Scan for the cell matching the given text and deliver its [x, y] coordinate at center. 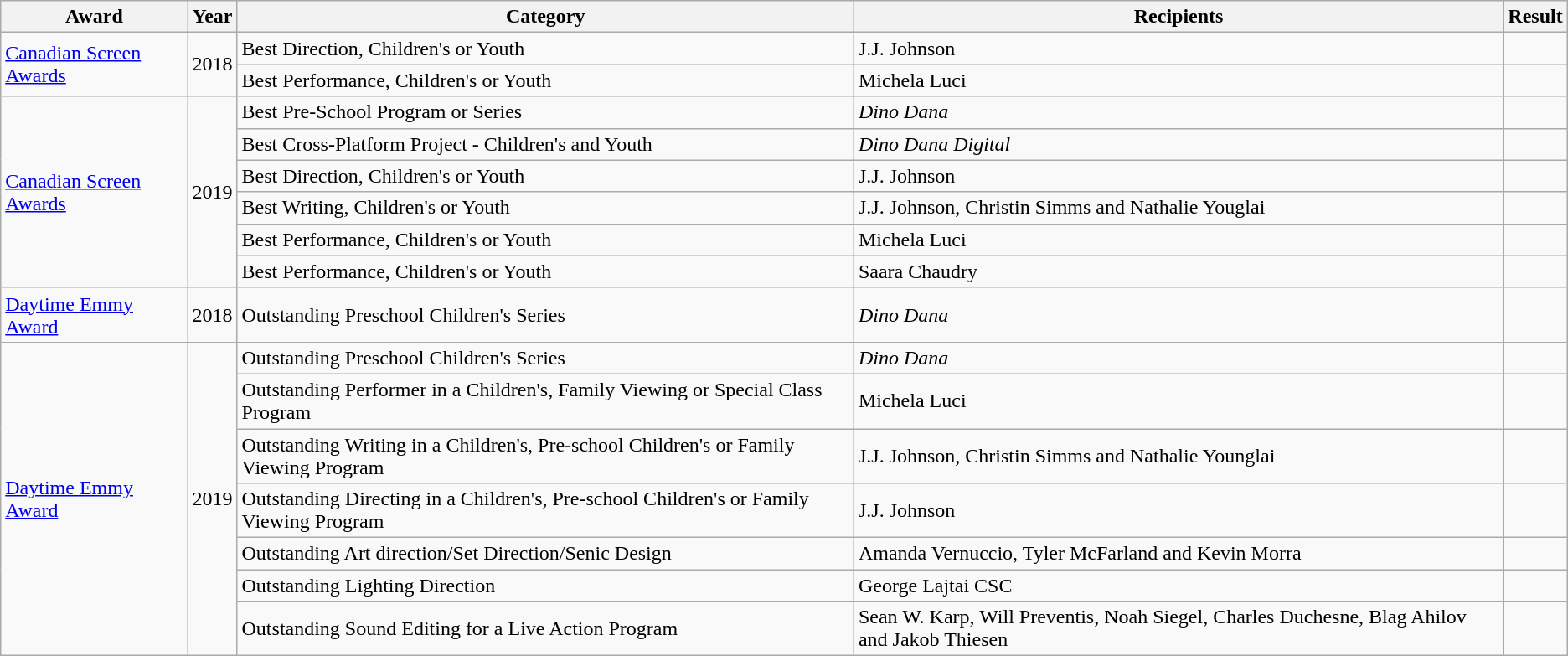
Outstanding Lighting Direction [545, 586]
Outstanding Writing in a Children's, Pre-school Children's or Family Viewing Program [545, 456]
Award [94, 17]
Saara Chaudry [1178, 271]
Sean W. Karp, Will Preventis, Noah Siegel, Charles Duchesne, Blag Ahilov and Jakob Thiesen [1178, 628]
Category [545, 17]
Dino Dana Digital [1178, 144]
Outstanding Sound Editing for a Live Action Program [545, 628]
Outstanding Art direction/Set Direction/Senic Design [545, 554]
Best Pre-School Program or Series [545, 112]
Best Cross-Platform Project - Children's and Youth [545, 144]
Result [1535, 17]
Outstanding Performer in a Children's, Family Viewing or Special Class Program [545, 400]
J.J. Johnson, Christin Simms and Nathalie Youglai [1178, 208]
J.J. Johnson, Christin Simms and Nathalie Younglai [1178, 456]
Best Writing, Children's or Youth [545, 208]
Year [213, 17]
Amanda Vernuccio, Tyler McFarland and Kevin Morra [1178, 554]
George Lajtai CSC [1178, 586]
Recipients [1178, 17]
Outstanding Directing in a Children's, Pre-school Children's or Family Viewing Program [545, 511]
